Output the (x, y) coordinate of the center of the cell containing the given text.  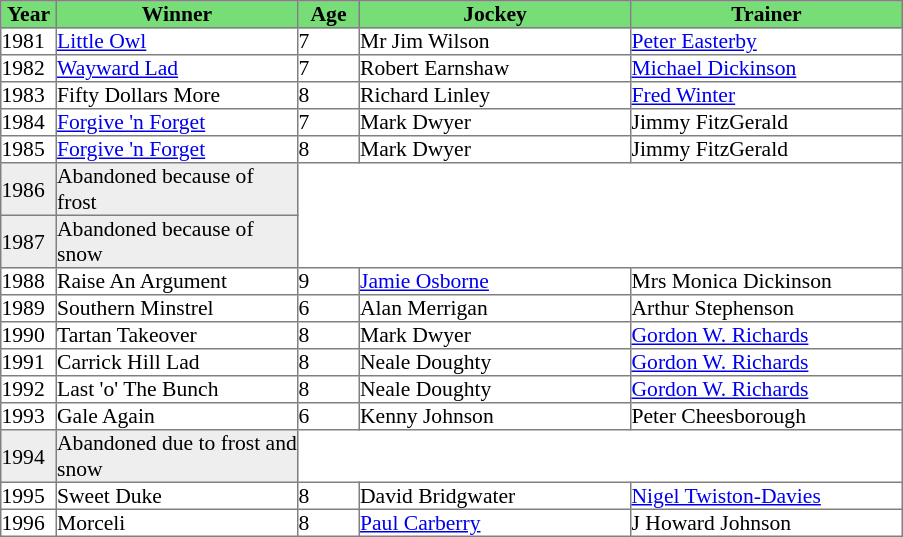
Age (329, 14)
1992 (29, 390)
1984 (29, 122)
Mr Jim Wilson (495, 42)
Abandoned because of frost (177, 189)
Fifty Dollars More (177, 96)
Alan Merrigan (495, 308)
J Howard Johnson (767, 522)
Trainer (767, 14)
1985 (29, 150)
Mrs Monica Dickinson (767, 282)
Peter Easterby (767, 42)
Jockey (495, 14)
Arthur Stephenson (767, 308)
Little Owl (177, 42)
Winner (177, 14)
Peter Cheesborough (767, 416)
1986 (29, 189)
1982 (29, 68)
1994 (29, 456)
Nigel Twiston-Davies (767, 496)
Abandoned due to frost and snow (177, 456)
Robert Earnshaw (495, 68)
David Bridgwater (495, 496)
Richard Linley (495, 96)
1981 (29, 42)
Carrick Hill Lad (177, 362)
9 (329, 282)
Sweet Duke (177, 496)
1993 (29, 416)
Michael Dickinson (767, 68)
1991 (29, 362)
1995 (29, 496)
Southern Minstrel (177, 308)
Year (29, 14)
1990 (29, 336)
Gale Again (177, 416)
Paul Carberry (495, 522)
Wayward Lad (177, 68)
1996 (29, 522)
1988 (29, 282)
Kenny Johnson (495, 416)
1983 (29, 96)
1989 (29, 308)
Fred Winter (767, 96)
Last 'o' The Bunch (177, 390)
1987 (29, 241)
Raise An Argument (177, 282)
Abandoned because of snow (177, 241)
Tartan Takeover (177, 336)
Morceli (177, 522)
Jamie Osborne (495, 282)
